Extract the [X, Y] coordinate from the center of the cell holding the provided text.  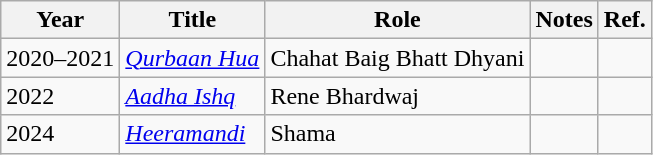
Title [192, 20]
Year [60, 20]
2024 [60, 134]
Qurbaan Hua [192, 58]
2022 [60, 96]
2020–2021 [60, 58]
Ref. [624, 20]
Rene Bhardwaj [398, 96]
Heeramandi [192, 134]
Role [398, 20]
Chahat Baig Bhatt Dhyani [398, 58]
Aadha Ishq [192, 96]
Notes [564, 20]
Shama [398, 134]
